From the cell containing the given text, extract its center point as (X, Y) coordinate. 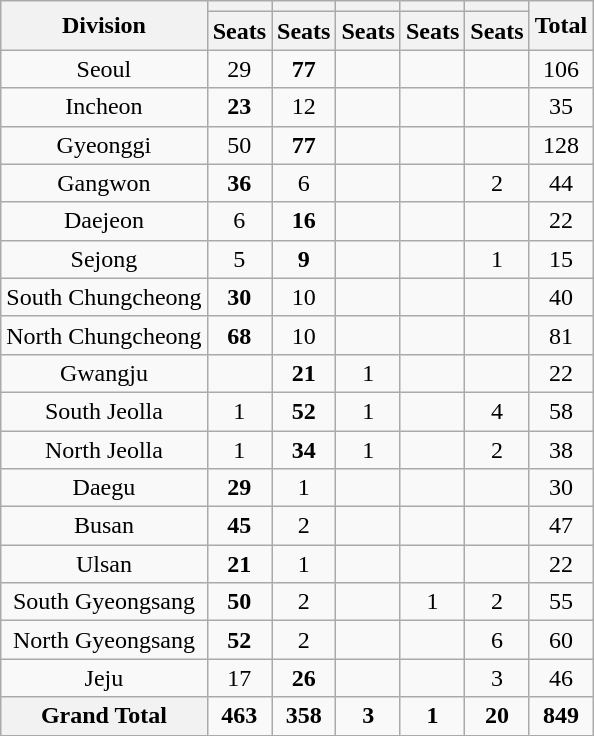
46 (561, 678)
Total (561, 26)
Division (104, 26)
South Chungcheong (104, 297)
55 (561, 602)
5 (239, 259)
Gwangju (104, 373)
20 (497, 716)
58 (561, 411)
128 (561, 145)
23 (239, 107)
Busan (104, 526)
North Jeolla (104, 449)
463 (239, 716)
4 (497, 411)
26 (304, 678)
9 (304, 259)
81 (561, 335)
Gyeonggi (104, 145)
38 (561, 449)
Gangwon (104, 183)
Seoul (104, 69)
Grand Total (104, 716)
15 (561, 259)
36 (239, 183)
Ulsan (104, 564)
60 (561, 640)
Daejeon (104, 221)
45 (239, 526)
40 (561, 297)
34 (304, 449)
North Chungcheong (104, 335)
16 (304, 221)
South Jeolla (104, 411)
35 (561, 107)
358 (304, 716)
Daegu (104, 488)
47 (561, 526)
44 (561, 183)
Incheon (104, 107)
106 (561, 69)
849 (561, 716)
Jeju (104, 678)
68 (239, 335)
North Gyeongsang (104, 640)
South Gyeongsang (104, 602)
Sejong (104, 259)
12 (304, 107)
17 (239, 678)
